Capture the cell that displays the provided text and extract its (x, y) central coordinate. 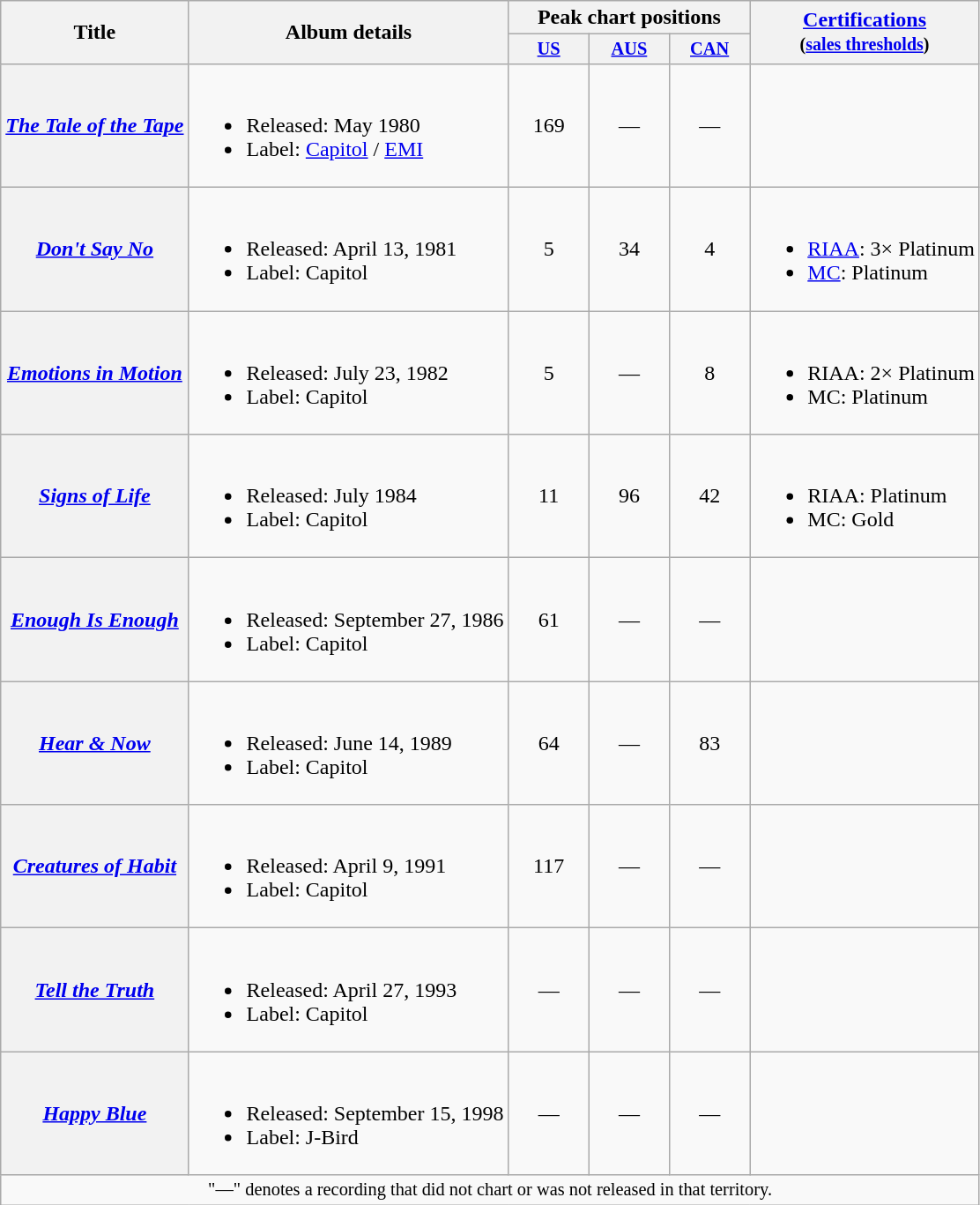
The Tale of the Tape (95, 125)
83 (710, 743)
Released: July 23, 1982Label: Capitol (349, 373)
8 (710, 373)
Released: June 14, 1989Label: Capitol (349, 743)
Tell the Truth (95, 990)
Peak chart positions (629, 18)
Signs of Life (95, 496)
Released: April 27, 1993Label: Capitol (349, 990)
Released: July 1984Label: Capitol (349, 496)
Hear & Now (95, 743)
Enough Is Enough (95, 620)
US (548, 49)
RIAA: PlatinumMC: Gold (865, 496)
Released: April 9, 1991Label: Capitol (349, 867)
Released: September 15, 1998Label: J-Bird (349, 1113)
96 (629, 496)
Creatures of Habit (95, 867)
Title (95, 33)
4 (710, 249)
Happy Blue (95, 1113)
117 (548, 867)
Released: September 27, 1986Label: Capitol (349, 620)
RIAA: 3× PlatinumMC: Platinum (865, 249)
Certifications(sales thresholds) (865, 33)
42 (710, 496)
34 (629, 249)
64 (548, 743)
Emotions in Motion (95, 373)
61 (548, 620)
CAN (710, 49)
"—" denotes a recording that did not chart or was not released in that territory. (490, 1190)
Album details (349, 33)
RIAA: 2× PlatinumMC: Platinum (865, 373)
Don't Say No (95, 249)
11 (548, 496)
Released: May 1980Label: Capitol / EMI (349, 125)
169 (548, 125)
Released: April 13, 1981Label: Capitol (349, 249)
AUS (629, 49)
